From the cell containing the given text, extract its center point as [X, Y] coordinate. 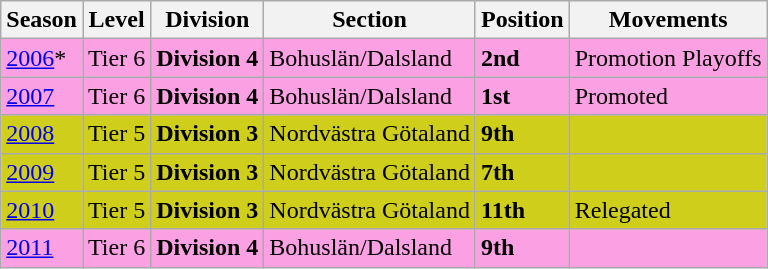
Position [522, 20]
Season [42, 20]
2009 [42, 172]
2008 [42, 134]
11th [522, 210]
7th [522, 172]
2010 [42, 210]
2nd [522, 58]
Promoted [668, 96]
Relegated [668, 210]
Section [370, 20]
Movements [668, 20]
2011 [42, 248]
2006* [42, 58]
Division [208, 20]
1st [522, 96]
Level [116, 20]
Promotion Playoffs [668, 58]
2007 [42, 96]
